Search for the cell housing the specified text and yield its [X, Y] center coordinate. 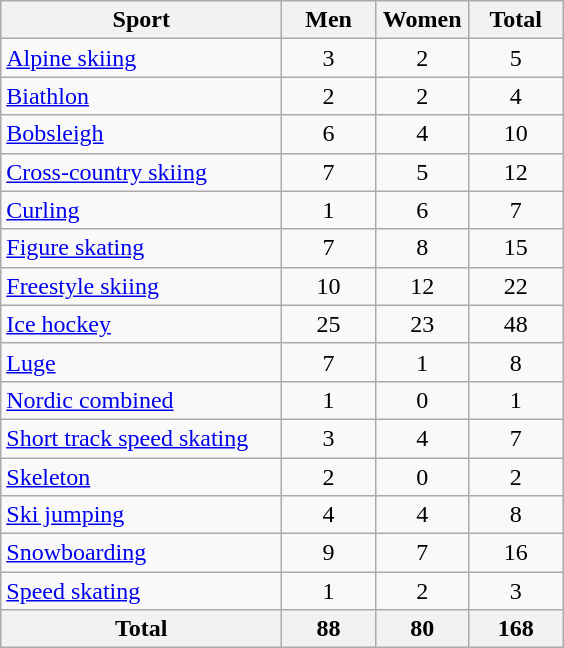
Skeleton [142, 477]
23 [422, 324]
Alpine skiing [142, 58]
15 [516, 248]
168 [516, 629]
Ski jumping [142, 515]
Freestyle skiing [142, 286]
Sport [142, 20]
80 [422, 629]
Bobsleigh [142, 134]
Ice hockey [142, 324]
Nordic combined [142, 400]
9 [329, 553]
25 [329, 324]
Speed skating [142, 591]
Luge [142, 362]
Men [329, 20]
Figure skating [142, 248]
Biathlon [142, 96]
Snowboarding [142, 553]
48 [516, 324]
22 [516, 286]
Cross-country skiing [142, 172]
Women [422, 20]
Curling [142, 210]
Short track speed skating [142, 438]
88 [329, 629]
16 [516, 553]
